From the cell containing the given text, extract its center point as [x, y] coordinate. 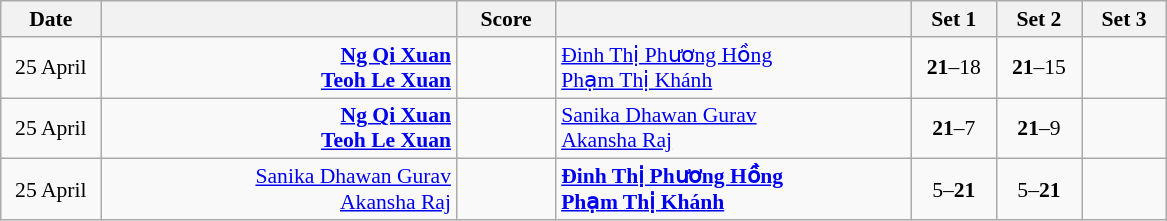
21–9 [1038, 128]
Set 1 [954, 19]
Date [51, 19]
Set 2 [1038, 19]
21–7 [954, 128]
Score [506, 19]
Set 3 [1124, 19]
21–18 [954, 68]
21–15 [1038, 68]
